Pinpoint the cell where the given text exists, returning its (X, Y) midpoint coordinate. 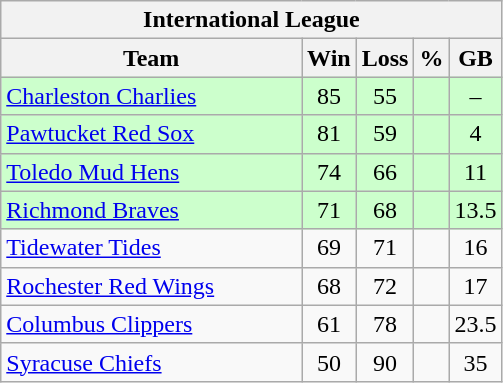
Team (152, 58)
% (432, 58)
35 (476, 362)
Syracuse Chiefs (152, 362)
55 (385, 96)
Richmond Braves (152, 210)
23.5 (476, 324)
4 (476, 134)
Toledo Mud Hens (152, 172)
90 (385, 362)
59 (385, 134)
16 (476, 248)
11 (476, 172)
74 (330, 172)
81 (330, 134)
17 (476, 286)
Columbus Clippers (152, 324)
Tidewater Tides (152, 248)
Charleston Charlies (152, 96)
– (476, 96)
Loss (385, 58)
72 (385, 286)
66 (385, 172)
69 (330, 248)
Pawtucket Red Sox (152, 134)
50 (330, 362)
78 (385, 324)
Rochester Red Wings (152, 286)
85 (330, 96)
13.5 (476, 210)
GB (476, 58)
61 (330, 324)
Win (330, 58)
International League (252, 20)
